Search for the cell housing the specified text and yield its [X, Y] center coordinate. 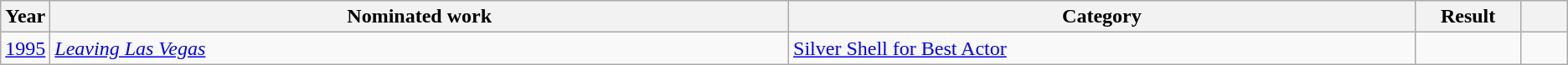
Nominated work [420, 17]
Category [1102, 17]
Result [1467, 17]
1995 [25, 48]
Leaving Las Vegas [420, 48]
Silver Shell for Best Actor [1102, 48]
Year [25, 17]
